Provide the (X, Y) coordinate of the cell's center where the given text is located.  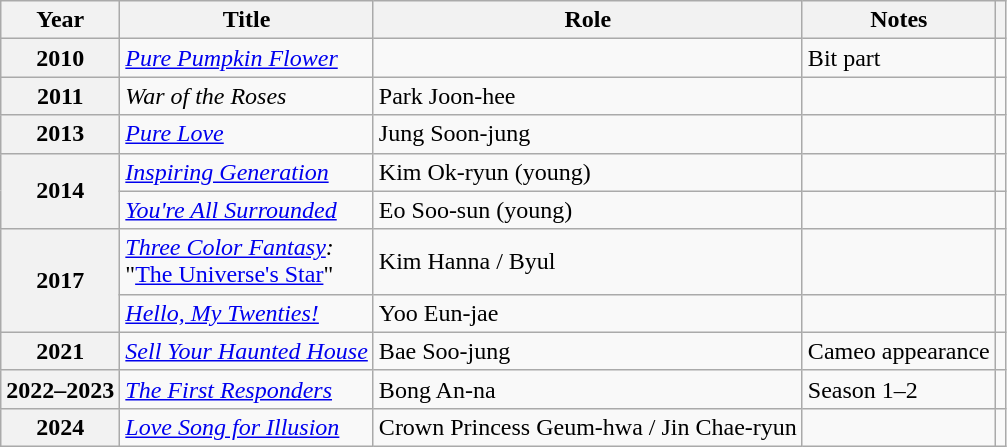
2017 (60, 280)
Pure Love (247, 134)
Jung Soon-jung (588, 134)
2014 (60, 191)
Inspiring Generation (247, 172)
The First Responders (247, 389)
2010 (60, 58)
You're All Surrounded (247, 210)
2011 (60, 96)
Park Joon-hee (588, 96)
2013 (60, 134)
War of the Roses (247, 96)
Eo Soo-sun (young) (588, 210)
Bit part (898, 58)
Kim Ok-ryun (young) (588, 172)
Kim Hanna / Byul (588, 262)
Notes (898, 20)
2021 (60, 351)
Year (60, 20)
Title (247, 20)
Three Color Fantasy:"The Universe's Star" (247, 262)
Sell Your Haunted House (247, 351)
2024 (60, 427)
Role (588, 20)
Pure Pumpkin Flower (247, 58)
Bong An-na (588, 389)
Crown Princess Geum-hwa / Jin Chae-ryun (588, 427)
Hello, My Twenties! (247, 313)
Yoo Eun-jae (588, 313)
Bae Soo-jung (588, 351)
2022–2023 (60, 389)
Season 1–2 (898, 389)
Cameo appearance (898, 351)
Love Song for Illusion (247, 427)
